Capture the cell that displays the provided text and extract its (X, Y) central coordinate. 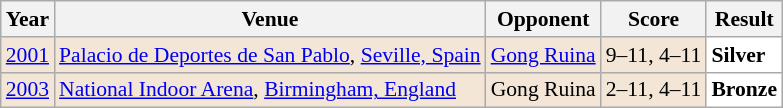
Bronze (744, 90)
Palacio de Deportes de San Pablo, Seville, Spain (270, 55)
2–11, 4–11 (654, 90)
National Indoor Arena, Birmingham, England (270, 90)
2001 (28, 55)
Year (28, 19)
Score (654, 19)
Silver (744, 55)
2003 (28, 90)
Opponent (544, 19)
Venue (270, 19)
Result (744, 19)
9–11, 4–11 (654, 55)
